Detect which cell encompasses the target text, then output its [X, Y] center coordinate. 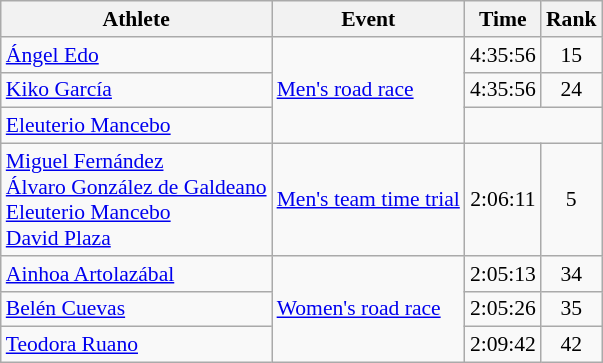
2:09:42 [503, 345]
Men's team time trial [368, 200]
Men's road race [368, 90]
Event [368, 19]
Miguel FernándezÁlvaro González de GaldeanoEleuterio ManceboDavid Plaza [136, 200]
Eleuterio Mancebo [136, 126]
Women's road race [368, 310]
2:05:26 [503, 309]
Time [503, 19]
Belén Cuevas [136, 309]
Ainhoa Artolazábal [136, 274]
5 [572, 200]
Rank [572, 19]
34 [572, 274]
Teodora Ruano [136, 345]
15 [572, 55]
Kiko García [136, 90]
Ángel Edo [136, 55]
2:05:13 [503, 274]
42 [572, 345]
2:06:11 [503, 200]
24 [572, 90]
Athlete [136, 19]
35 [572, 309]
